Return the (x, y) coordinate for the center point of the cell that contains the specified text.  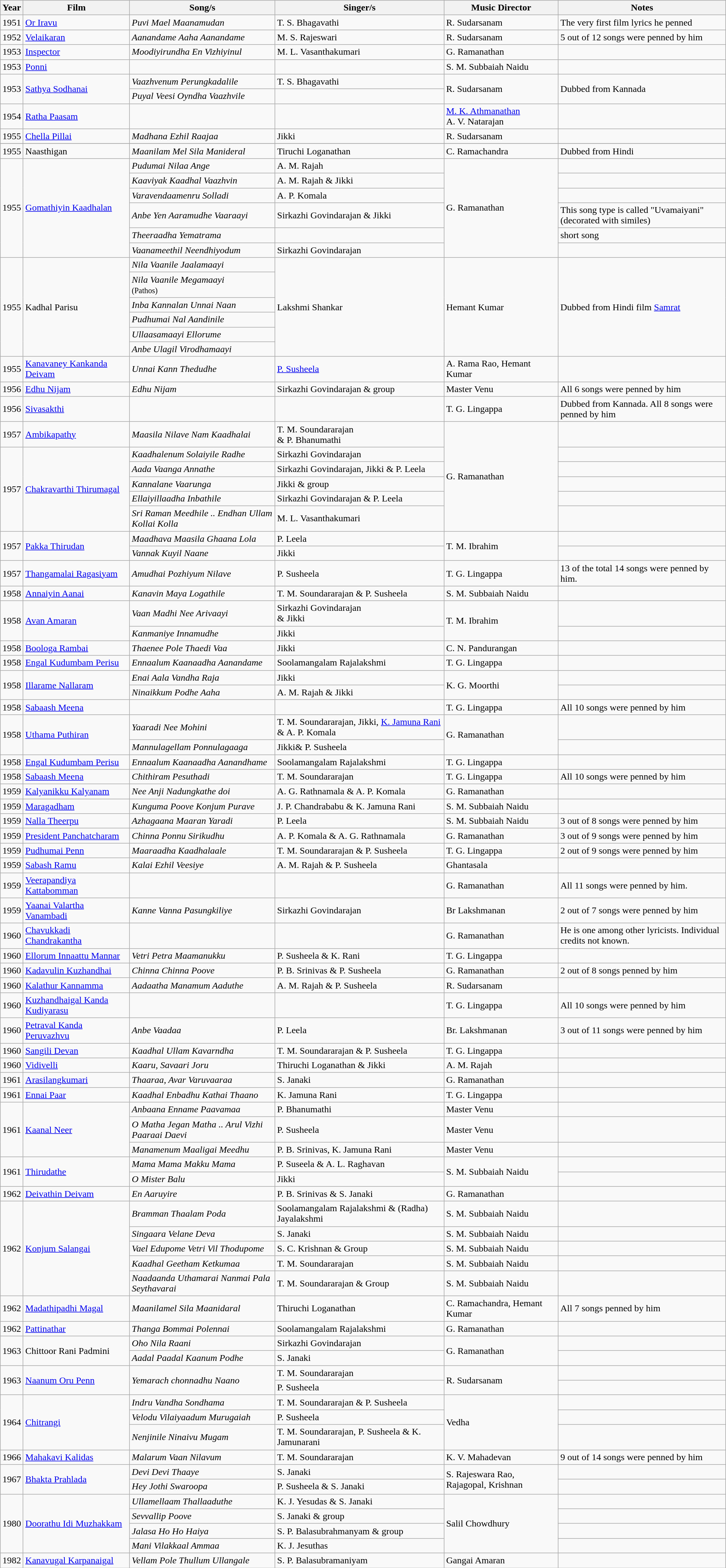
Bhakta Prahlada (76, 1479)
2 out of 7 songs were penned by him (642, 911)
Naasthigan (76, 151)
Thangamalai Ragasiyam (76, 573)
Sirkazhi Govindarajan & group (360, 389)
The very first film lyrics he penned (642, 22)
S. P. Balasubramaniyam (360, 1560)
He is one among other lyricists. Individual credits not known. (642, 935)
P. Suseela & A. L. Raghavan (360, 1164)
Dubbed from Kannada (642, 89)
Yaaradi Nee Mohini (202, 727)
Kannalane Vaarunga (202, 484)
Singer/s (360, 8)
Kaadhalenum Solaiyile Radhe (202, 454)
Thanga Bommai Polennai (202, 1328)
Ellaiyillaadha Inbathile (202, 499)
Bramman Thaalam Poda (202, 1214)
Vetri Petra Maamanukku (202, 956)
Kalyanikku Kalyanam (76, 792)
Pudumai Nilaa Ange (202, 166)
Thiruchi Loganathan (360, 1309)
Sivasakthi (76, 409)
Inba Kannalan Unnai Naan (202, 305)
Konjum Salangai (76, 1248)
Moodiyirundha En Vizhiyinul (202, 52)
O Mister Balu (202, 1179)
Sirkazhi Govindarajan & P. Leela (360, 499)
5 out of 12 songs were penned by him (642, 37)
C. N. Pandurangan (501, 648)
Ghantasala (501, 865)
Theeraadha Yematrama (202, 235)
Arasilangkumari (76, 1080)
1952 (12, 37)
Kadavulin Kuzhandhai (76, 970)
P. Bhanumathi (360, 1110)
All 7 songs penned by him (642, 1309)
Avan Amaran (76, 621)
Jalasa Ho Ho Haiya (202, 1531)
Kalathur Kannamma (76, 985)
Naanum Oru Penn (76, 1380)
Ellorum Innaattu Mannar (76, 956)
Gomathiyin Kaadhalan (76, 208)
P. B. Srinivas & S. Janaki (360, 1194)
Sirkazhi Govindarajan, Jikki & P. Leela (360, 469)
Music Director (501, 8)
K. G. Moorthi (501, 685)
Thaenee Pole Thaedi Vaa (202, 648)
Vannak Kuyil Naane (202, 553)
Chitrangi (76, 1423)
Chinna Ponnu Sirikudhu (202, 836)
Pattinathar (76, 1328)
Mahakavi Kalidas (76, 1457)
K. J. Jesuthas (360, 1546)
13 of the total 14 songs were penned by him. (642, 573)
Ambikapathy (76, 434)
Ennai Paar (76, 1095)
S. P. Balasubrahmanyam & group (360, 1531)
Nila Vaanile Megamaayi(Pathos) (202, 285)
Nalla Theerpu (76, 821)
Kanavugal Karpanaigal (76, 1560)
President Panchatcharam (76, 836)
Vaanameethil Neendhiyodum (202, 250)
Sri Raman Meedhile .. Endhan Ullam Kollai Kolla (202, 519)
Chella Pillai (76, 136)
A. Rama Rao, Hemant Kumar (501, 369)
Vaan Madhi Nee Arivaayi (202, 614)
S. Janaki & group (360, 1516)
Vedha (501, 1423)
Sirkazhi Govindarajan& Jikki (360, 614)
A. P. Komala (360, 195)
Jikki & group (360, 484)
Oho Nila Raani (202, 1343)
A. P. Komala & A. G. Rathnamala (360, 836)
Naadaanda Uthamarai Nanmai Pala Seythavarai (202, 1283)
Puvi Mael Maanamudan (202, 22)
Kaaviyak Kaadhal Vaazhvin (202, 180)
Kalai Ezhil Veesiye (202, 865)
Film (76, 8)
T. M. Soundararajan, P. Susheela & K. Jamunarani (360, 1437)
Madathipadhi Magal (76, 1309)
Thirudathe (76, 1172)
Kunguma Poove Konjum Purave (202, 806)
K. Jamuna Rani (360, 1095)
Maaraadha Kaadhalaale (202, 851)
Lakshmi Shankar (360, 307)
Kaaru, Savaari Joru (202, 1065)
All 6 songs were penned by him (642, 389)
3 out of 8 songs were penned by him (642, 821)
P. B. Srinivas, K. Jamuna Rani (360, 1150)
Nila Vaanile Jaalamaayi (202, 265)
S. C. Krishnan & Group (360, 1248)
3 out of 9 songs were penned by him (642, 836)
P. Susheela & S. Janaki (360, 1487)
Varavendaamenru Solladi (202, 195)
Aadaatha Manamum Aaduthe (202, 985)
Ullaasamaayi Ellorume (202, 334)
Maasila Nilave Nam Kaadhalai (202, 434)
P. Susheela & K. Rani (360, 956)
Ennaalum Kaanaadha Aanandhame (202, 762)
Soolamangalam Rajalakshmi & (Radha) Jayalakshmi (360, 1214)
Aadal Paadal Kaanum Podhe (202, 1358)
Doorathu Idi Muzhakkam (76, 1523)
Vellam Pole Thullum Ullangale (202, 1560)
Maanilam Mel Sila Manideral (202, 151)
Sirkazhi Govindarajan & Jikki (360, 216)
Hey Jothi Swaroopa (202, 1487)
Notes (642, 8)
Inspector (76, 52)
Deivathin Deivam (76, 1194)
Ninaikkum Podhe Aaha (202, 692)
Br. Lakshmanan (501, 1030)
Aada Vaanga Annathe (202, 469)
Maadhava Maasila Ghaana Lola (202, 539)
1954 (12, 116)
J. P. Chandrababu & K. Jamuna Rani (360, 806)
Manamenum Maaligai Meedhu (202, 1150)
Nenjinile Ninaivu Mugam (202, 1437)
K. J. Yesudas & S. Janaki (360, 1501)
Kuzhandhaigal Kanda Kudiyarasu (76, 1005)
Chithiram Pesuthadi (202, 777)
Maragadham (76, 806)
Thaaraa, Avar Varuvaaraa (202, 1080)
This song type is called "Uvamaiyani" (decorated with similes) (642, 216)
1966 (12, 1457)
P. B. Srinivas & P. Susheela (360, 970)
M. S. Rajeswari (360, 37)
Anbe Vaadaa (202, 1030)
Kanmaniye Innamudhe (202, 633)
Mani Vilakkaal Ammaa (202, 1546)
Anbaana Enname Paavamaa (202, 1110)
Azhagaana Maaran Yaradi (202, 821)
Devi Devi Thaaye (202, 1472)
Kanne Vanna Pasungkiliye (202, 911)
Amudhai Pozhiyum Nilave (202, 573)
En Aaruyire (202, 1194)
Yaanai Valartha Vanambadi (76, 911)
Kanavin Maya Logathile (202, 593)
Petraval Kanda Peruvazhvu (76, 1030)
2 out of 9 songs were penned by him (642, 851)
Dubbed from Kannada. All 8 songs were penned by him (642, 409)
Malarum Vaan Nilavum (202, 1457)
K. V. Mahadevan (501, 1457)
Kaanal Neer (76, 1129)
Pakka Thirudan (76, 546)
Mannulagellam Ponnulagaaga (202, 747)
All 11 songs were penned by him. (642, 885)
Vael Edupome Vetri Vil Thodupome (202, 1248)
Chittoor Rani Padmini (76, 1351)
Mama Mama Makku Mama (202, 1164)
Enai Aala Vandha Raja (202, 678)
Ponni (76, 67)
Kadhal Parisu (76, 307)
Anbe Ulagil Virodhamaayi (202, 349)
T. M. Soundararajan, Jikki, K. Jamuna Rani & A. P. Komala (360, 727)
Veerapandiya Kattabomman (76, 885)
Yemarach chonnadhu Naano (202, 1380)
Annaiyin Aanai (76, 593)
9 out of 14 songs were penned by him (642, 1457)
Song/s (202, 8)
Gangai Amaran (501, 1560)
T. M. Soundararajan& P. Bhanumathi (360, 434)
Or Iravu (76, 22)
Hemant Kumar (501, 307)
1980 (12, 1523)
Anbe Yen Aaramudhe Vaaraayi (202, 216)
Kaadhal Geetham Ketkumaa (202, 1263)
O Matha Jegan Matha .. Arul Vizhi Paaraai Daevi (202, 1129)
Sangili Devan (76, 1051)
Year (12, 8)
C. Ramachandra (501, 151)
short song (642, 235)
Nee Anji Nadungkathe doi (202, 792)
Ennaalum Kaanaadha Aanandame (202, 663)
1982 (12, 1560)
Pudhumai Penn (76, 851)
M. K. AthmanathanA. V. Natarajan (501, 116)
A. G. Rathnamala & A. P. Komala (360, 792)
Kanavaney Kankanda Deivam (76, 369)
T. M. Soundararajan & Group (360, 1283)
Sathya Sodhanai (76, 89)
1964 (12, 1423)
Ratha Paasam (76, 116)
Velaikaran (76, 37)
Indru Vandha Sondhama (202, 1402)
Pudhumai Nal Aandinile (202, 320)
Kaadhal Ullam Kavarndha (202, 1051)
Chinna Chinna Poove (202, 970)
2 out of 8 songs penned by him (642, 970)
C. Ramachandra, Hemant Kumar (501, 1309)
3 out of 11 songs were penned by him (642, 1030)
Sevvallip Poove (202, 1516)
Velodu Vilaiyaadum Murugaiah (202, 1417)
Uthama Puthiran (76, 735)
S. Rajeswara Rao, Rajagopal, Krishnan (501, 1479)
Singaara Velane Deva (202, 1234)
Unnai Kann Thedudhe (202, 369)
Aanandame Aaha Aanandame (202, 37)
1951 (12, 22)
Vidivelli (76, 1065)
Thiruchi Loganathan & Jikki (360, 1065)
Kaadhal Enbadhu Kathai Thaano (202, 1095)
Sabash Ramu (76, 865)
Dubbed from Hindi film Samrat (642, 307)
Chakravarthi Thirumagal (76, 489)
Ullamellaam Thallaaduthe (202, 1501)
Madhana Ezhil Raajaa (202, 136)
1967 (12, 1479)
Boologa Rambai (76, 648)
Salil Chowdhury (501, 1523)
Tiruchi Loganathan (360, 151)
Illarame Nallaram (76, 685)
Chavukkadi Chandrakantha (76, 935)
Maanilamel Sila Maanidaral (202, 1309)
Br Lakshmanan (501, 911)
Jikki& P. Susheela (360, 747)
Dubbed from Hindi (642, 151)
Puyal Veesi Oyndha Vaazhvile (202, 96)
Vaazhvenum Perungkadalile (202, 81)
